Pinpoint the cell where the given text exists, returning its [X, Y] midpoint coordinate. 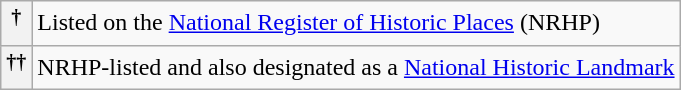
NRHP-listed and also designated as a National Historic Landmark [356, 68]
†† [16, 68]
† [16, 24]
Listed on the National Register of Historic Places (NRHP) [356, 24]
